Capture the cell that displays the provided text and extract its (x, y) central coordinate. 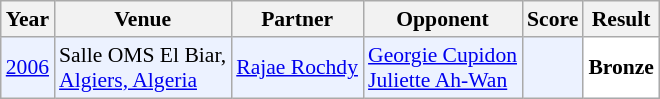
Opponent (442, 19)
Salle OMS El Biar,Algiers, Algeria (142, 68)
Partner (297, 19)
Score (552, 19)
Result (621, 19)
2006 (28, 68)
Rajae Rochdy (297, 68)
Venue (142, 19)
Year (28, 19)
Georgie Cupidon Juliette Ah-Wan (442, 68)
Bronze (621, 68)
